Provide the (X, Y) coordinate of the cell's center where the given text is located.  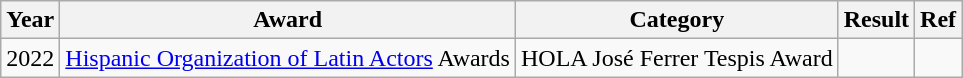
Ref (938, 20)
2022 (30, 58)
Hispanic Organization of Latin Actors Awards (288, 58)
Result (876, 20)
Award (288, 20)
Year (30, 20)
Category (676, 20)
HOLA José Ferrer Tespis Award (676, 58)
